Locate the cell with the specified text and output its (x, y) center coordinate. 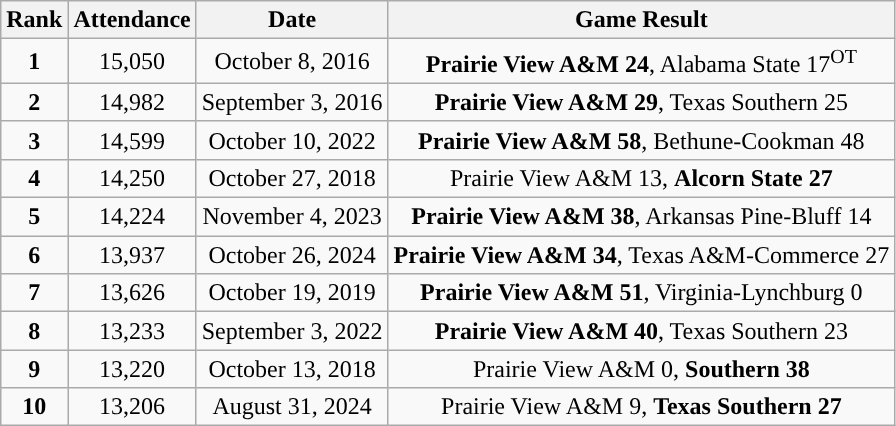
Game Result (642, 20)
8 (34, 331)
October 26, 2024 (292, 255)
13,233 (132, 331)
15,050 (132, 62)
October 8, 2016 (292, 62)
October 27, 2018 (292, 178)
14,599 (132, 140)
Rank (34, 20)
Prairie View A&M 51, Virginia-Lynchburg 0 (642, 293)
Prairie View A&M 9, Texas Southern 27 (642, 407)
Prairie View A&M 13, Alcorn State 27 (642, 178)
October 10, 2022 (292, 140)
Date (292, 20)
Prairie View A&M 40, Texas Southern 23 (642, 331)
1 (34, 62)
November 4, 2023 (292, 217)
14,982 (132, 102)
September 3, 2016 (292, 102)
Attendance (132, 20)
October 19, 2019 (292, 293)
Prairie View A&M 24, Alabama State 17OT (642, 62)
Prairie View A&M 34, Texas A&M-Commerce 27 (642, 255)
3 (34, 140)
2 (34, 102)
13,206 (132, 407)
13,220 (132, 369)
13,626 (132, 293)
September 3, 2022 (292, 331)
9 (34, 369)
Prairie View A&M 29, Texas Southern 25 (642, 102)
4 (34, 178)
Prairie View A&M 58, Bethune-Cookman 48 (642, 140)
10 (34, 407)
5 (34, 217)
14,224 (132, 217)
6 (34, 255)
7 (34, 293)
Prairie View A&M 0, Southern 38 (642, 369)
14,250 (132, 178)
October 13, 2018 (292, 369)
13,937 (132, 255)
August 31, 2024 (292, 407)
Prairie View A&M 38, Arkansas Pine-Bluff 14 (642, 217)
